Identify which cell holds the provided text, then report its (X, Y) central coordinate. 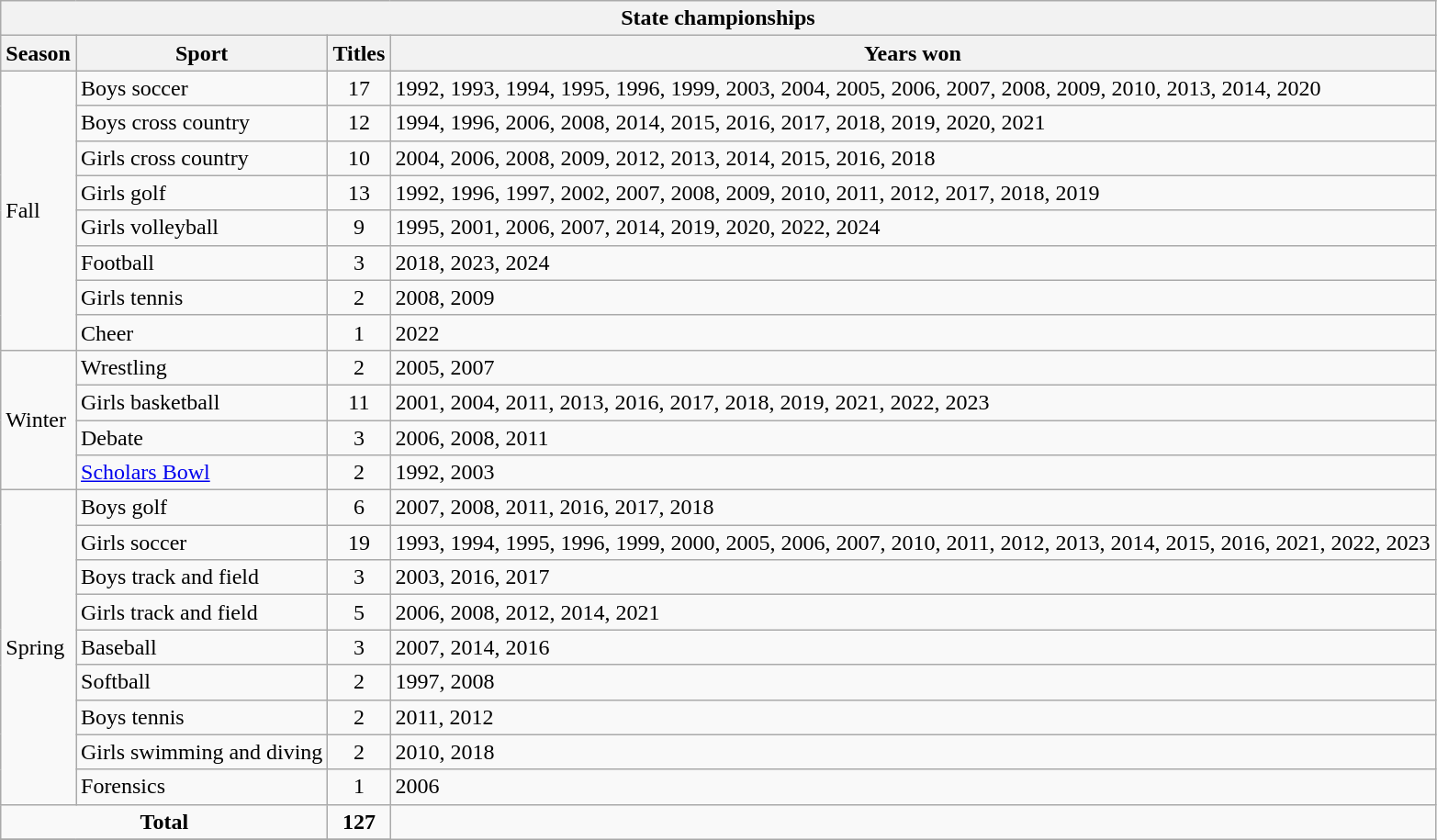
Football (201, 263)
6 (359, 508)
Boys cross country (201, 123)
Girls track and field (201, 612)
Girls soccer (201, 543)
1992, 2003 (913, 473)
Boys golf (201, 508)
Baseball (201, 647)
11 (359, 402)
1997, 2008 (913, 682)
Winter (39, 420)
Girls swimming and diving (201, 752)
9 (359, 228)
2003, 2016, 2017 (913, 577)
2006 (913, 787)
2022 (913, 332)
19 (359, 543)
2007, 2008, 2011, 2016, 2017, 2018 (913, 508)
Girls basketball (201, 402)
1992, 1996, 1997, 2002, 2007, 2008, 2009, 2010, 2011, 2012, 2017, 2018, 2019 (913, 193)
12 (359, 123)
2001, 2004, 2011, 2013, 2016, 2017, 2018, 2019, 2021, 2022, 2023 (913, 402)
Spring (39, 648)
10 (359, 158)
13 (359, 193)
2006, 2008, 2011 (913, 438)
Girls volleyball (201, 228)
1992, 1993, 1994, 1995, 1996, 1999, 2003, 2004, 2005, 2006, 2007, 2008, 2009, 2010, 2013, 2014, 2020 (913, 88)
5 (359, 612)
Season (39, 53)
2008, 2009 (913, 297)
127 (359, 822)
2004, 2006, 2008, 2009, 2012, 2013, 2014, 2015, 2016, 2018 (913, 158)
Boys tennis (201, 717)
Wrestling (201, 367)
Fall (39, 210)
Years won (913, 53)
Titles (359, 53)
2007, 2014, 2016 (913, 647)
1995, 2001, 2006, 2007, 2014, 2019, 2020, 2022, 2024 (913, 228)
2011, 2012 (913, 717)
17 (359, 88)
1993, 1994, 1995, 1996, 1999, 2000, 2005, 2006, 2007, 2010, 2011, 2012, 2013, 2014, 2015, 2016, 2021, 2022, 2023 (913, 543)
Cheer (201, 332)
Girls cross country (201, 158)
State championships (718, 18)
Forensics (201, 787)
Girls golf (201, 193)
2018, 2023, 2024 (913, 263)
Scholars Bowl (201, 473)
Boys soccer (201, 88)
Total (164, 822)
Debate (201, 438)
2010, 2018 (913, 752)
Boys track and field (201, 577)
1994, 1996, 2006, 2008, 2014, 2015, 2016, 2017, 2018, 2019, 2020, 2021 (913, 123)
Girls tennis (201, 297)
2005, 2007 (913, 367)
Softball (201, 682)
2006, 2008, 2012, 2014, 2021 (913, 612)
Sport (201, 53)
